Identify which cell holds the provided text, then report its (X, Y) central coordinate. 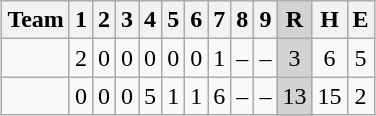
H (330, 20)
7 (220, 20)
E (360, 20)
R (294, 20)
15 (330, 96)
Team (36, 20)
9 (266, 20)
4 (150, 20)
8 (242, 20)
13 (294, 96)
